Return (X, Y) of the center of cell containing provided text 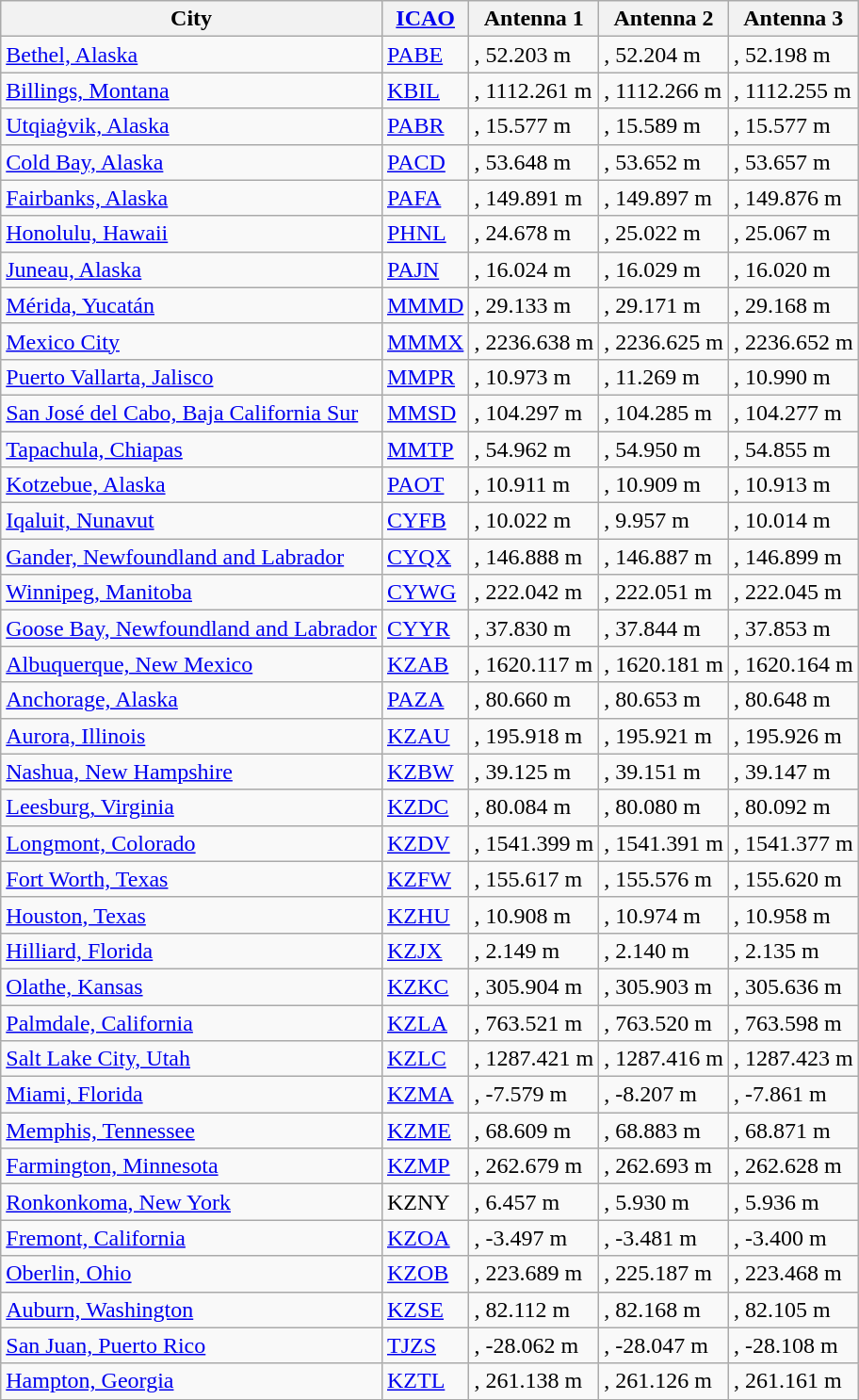
PABE (425, 55)
Albuquerque, New Mexico (192, 664)
, 10.911 m (534, 485)
KZBW (425, 772)
, 104.297 m (534, 413)
, -7.579 m (534, 1095)
Farmington, Minnesota (192, 1166)
, 80.092 m (793, 807)
Kotzebue, Alaska (192, 485)
Leesburg, Virginia (192, 807)
CYQX (425, 557)
, 37.830 m (534, 628)
, 763.520 m (664, 1022)
, 52.203 m (534, 55)
KZNY (425, 1202)
TJZS (425, 1345)
San José del Cabo, Baja California Sur (192, 413)
, 149.891 m (534, 198)
, 10.973 m (534, 377)
, 225.187 m (664, 1274)
, 155.576 m (664, 879)
KZSE (425, 1310)
, 1620.117 m (534, 664)
KZLA (425, 1022)
, 2236.625 m (664, 341)
, 1112.266 m (664, 90)
, 155.617 m (534, 879)
, 29.168 m (793, 305)
KZMP (425, 1166)
, 1287.416 m (664, 1059)
PAJN (425, 269)
, 80.660 m (534, 700)
Winnipeg, Manitoba (192, 593)
, 37.844 m (664, 628)
, 1541.391 m (664, 843)
, 1112.255 m (793, 90)
, 53.648 m (534, 162)
, 10.990 m (793, 377)
, 80.084 m (534, 807)
, 6.457 m (534, 1202)
MMMD (425, 305)
, 25.022 m (664, 234)
, 10.908 m (534, 915)
, 1620.164 m (793, 664)
, 305.636 m (793, 986)
KZFW (425, 879)
Tapachula, Chiapas (192, 449)
, 146.899 m (793, 557)
, 2.140 m (664, 951)
, 2.149 m (534, 951)
, 1112.261 m (534, 90)
, -3.481 m (664, 1238)
KZMA (425, 1095)
KZOA (425, 1238)
, 10.909 m (664, 485)
KZLC (425, 1059)
Mérida, Yucatán (192, 305)
, 80.653 m (664, 700)
, 1541.377 m (793, 843)
ICAO (425, 19)
, 39.151 m (664, 772)
, 261.138 m (534, 1381)
PABR (425, 126)
, -3.400 m (793, 1238)
Bethel, Alaska (192, 55)
Longmont, Colorado (192, 843)
City (192, 19)
, 195.921 m (664, 736)
Honolulu, Hawaii (192, 234)
, 763.598 m (793, 1022)
, 53.652 m (664, 162)
PHNL (425, 234)
, 68.883 m (664, 1131)
, 155.620 m (793, 879)
, 262.693 m (664, 1166)
, 11.269 m (664, 377)
KZME (425, 1131)
Ronkonkoma, New York (192, 1202)
, 763.521 m (534, 1022)
, 262.679 m (534, 1166)
Antenna 2 (664, 19)
CYYR (425, 628)
, 68.871 m (793, 1131)
Olathe, Kansas (192, 986)
KZTL (425, 1381)
Auburn, Washington (192, 1310)
KZHU (425, 915)
Houston, Texas (192, 915)
, 54.950 m (664, 449)
, 53.657 m (793, 162)
KZAU (425, 736)
, 39.125 m (534, 772)
KZAB (425, 664)
Fremont, California (192, 1238)
MMMX (425, 341)
, 52.204 m (664, 55)
KZDC (425, 807)
, 82.105 m (793, 1310)
, 16.020 m (793, 269)
, 37.853 m (793, 628)
Oberlin, Ohio (192, 1274)
, 223.689 m (534, 1274)
PACD (425, 162)
, 16.029 m (664, 269)
Anchorage, Alaska (192, 700)
, -28.047 m (664, 1345)
, 262.628 m (793, 1166)
MMTP (425, 449)
MMSD (425, 413)
, 195.918 m (534, 736)
, 29.171 m (664, 305)
, 149.876 m (793, 198)
, 222.051 m (664, 593)
, 82.112 m (534, 1310)
, 80.080 m (664, 807)
, 2236.638 m (534, 341)
, 25.067 m (793, 234)
Fairbanks, Alaska (192, 198)
, 146.887 m (664, 557)
KZJX (425, 951)
, 1287.421 m (534, 1059)
, -7.861 m (793, 1095)
, 261.161 m (793, 1381)
, 16.024 m (534, 269)
, 195.926 m (793, 736)
Antenna 1 (534, 19)
PAOT (425, 485)
, 261.126 m (664, 1381)
, 1620.181 m (664, 664)
, -28.108 m (793, 1345)
, 10.974 m (664, 915)
, 10.014 m (793, 521)
, 5.936 m (793, 1202)
Hampton, Georgia (192, 1381)
, 305.904 m (534, 986)
Antenna 3 (793, 19)
Iqaluit, Nunavut (192, 521)
, 68.609 m (534, 1131)
Cold Bay, Alaska (192, 162)
Aurora, Illinois (192, 736)
, 10.022 m (534, 521)
Gander, Newfoundland and Labrador (192, 557)
, 29.133 m (534, 305)
, 39.147 m (793, 772)
, -8.207 m (664, 1095)
, 222.042 m (534, 593)
KZDV (425, 843)
Juneau, Alaska (192, 269)
Billings, Montana (192, 90)
, 80.648 m (793, 700)
Hilliard, Florida (192, 951)
PAZA (425, 700)
, 9.957 m (664, 521)
KZOB (425, 1274)
, 2.135 m (793, 951)
Utqiaġvik, Alaska (192, 126)
San Juan, Puerto Rico (192, 1345)
, 10.913 m (793, 485)
Fort Worth, Texas (192, 879)
, 82.168 m (664, 1310)
, 104.285 m (664, 413)
, 305.903 m (664, 986)
, 54.855 m (793, 449)
, -28.062 m (534, 1345)
Palmdale, California (192, 1022)
, -3.497 m (534, 1238)
, 146.888 m (534, 557)
, 104.277 m (793, 413)
KZKC (425, 986)
CYWG (425, 593)
, 54.962 m (534, 449)
, 149.897 m (664, 198)
, 223.468 m (793, 1274)
Nashua, New Hampshire (192, 772)
Miami, Florida (192, 1095)
, 24.678 m (534, 234)
, 2236.652 m (793, 341)
Memphis, Tennessee (192, 1131)
PAFA (425, 198)
Puerto Vallarta, Jalisco (192, 377)
, 10.958 m (793, 915)
, 52.198 m (793, 55)
Goose Bay, Newfoundland and Labrador (192, 628)
, 222.045 m (793, 593)
, 5.930 m (664, 1202)
CYFB (425, 521)
Mexico City (192, 341)
, 1287.423 m (793, 1059)
Salt Lake City, Utah (192, 1059)
KBIL (425, 90)
MMPR (425, 377)
, 15.589 m (664, 126)
, 1541.399 m (534, 843)
